Detect which cell encompasses the target text, then output its (X, Y) center coordinate. 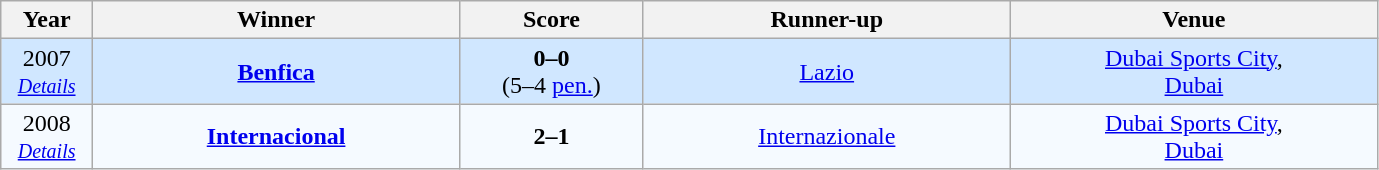
Benfica (276, 72)
Lazio (826, 72)
Internacional (276, 136)
Venue (1194, 20)
2008Details (47, 136)
2007Details (47, 72)
Winner (276, 20)
Year (47, 20)
0–0 (5–4 pen.) (552, 72)
2–1 (552, 136)
Score (552, 20)
Internazionale (826, 136)
Runner-up (826, 20)
